Scan for the cell matching the given text and deliver its [x, y] coordinate at center. 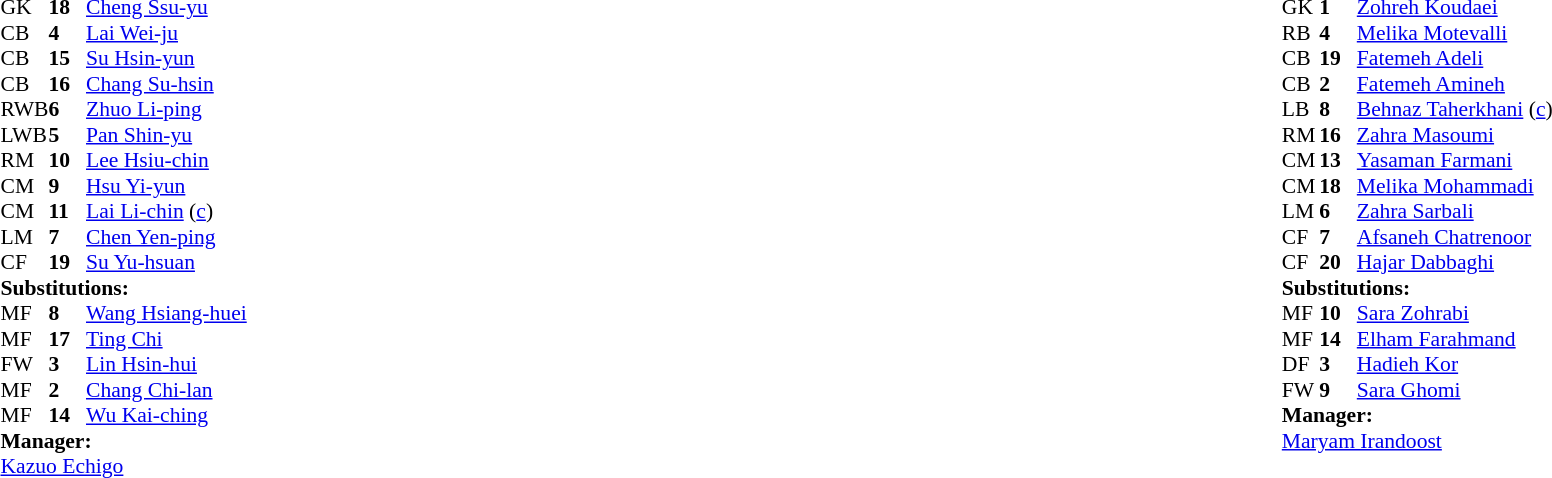
18 [1338, 186]
Manager: [123, 441]
Su Yu-hsuan [166, 263]
5 [67, 135]
Lai Li-chin (c) [166, 211]
20 [1338, 263]
Su Hsin-yun [166, 59]
15 [67, 59]
Lai Wei-ju [166, 33]
Substitutions: [123, 288]
Pan Shin-yu [166, 135]
Chang Su-hsin [166, 84]
Lin Hsin-hui [166, 365]
Chen Yen-ping [166, 237]
Wang Hsiang-huei [166, 313]
13 [1338, 161]
RWB [24, 109]
LWB [24, 135]
Hsu Yi-yun [166, 186]
Zhuo Li-ping [166, 109]
Ting Chi [166, 339]
17 [67, 339]
LB [1301, 109]
11 [67, 211]
DF [1301, 365]
Chang Chi-lan [166, 390]
RB [1301, 33]
Wu Kai-ching [166, 415]
Lee Hsiu-chin [166, 161]
